Provide the (X, Y) coordinate of the cell's center where the given text is located.  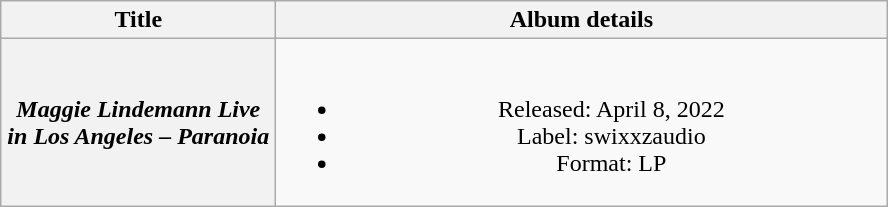
Maggie Lindemann Live in Los Angeles – Paranoia (138, 122)
Released: April 8, 2022Label: swixxzaudioFormat: LP (582, 122)
Title (138, 20)
Album details (582, 20)
